Extract the (x, y) coordinate from the center of the cell holding the provided text.  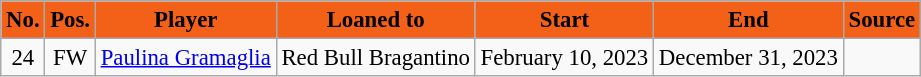
Loaned to (376, 20)
Paulina Gramaglia (186, 58)
December 31, 2023 (749, 58)
Start (564, 20)
No. (23, 20)
Source (882, 20)
24 (23, 58)
Player (186, 20)
February 10, 2023 (564, 58)
End (749, 20)
Pos. (70, 20)
Red Bull Bragantino (376, 58)
FW (70, 58)
